From the cell containing the given text, extract its center point as (X, Y) coordinate. 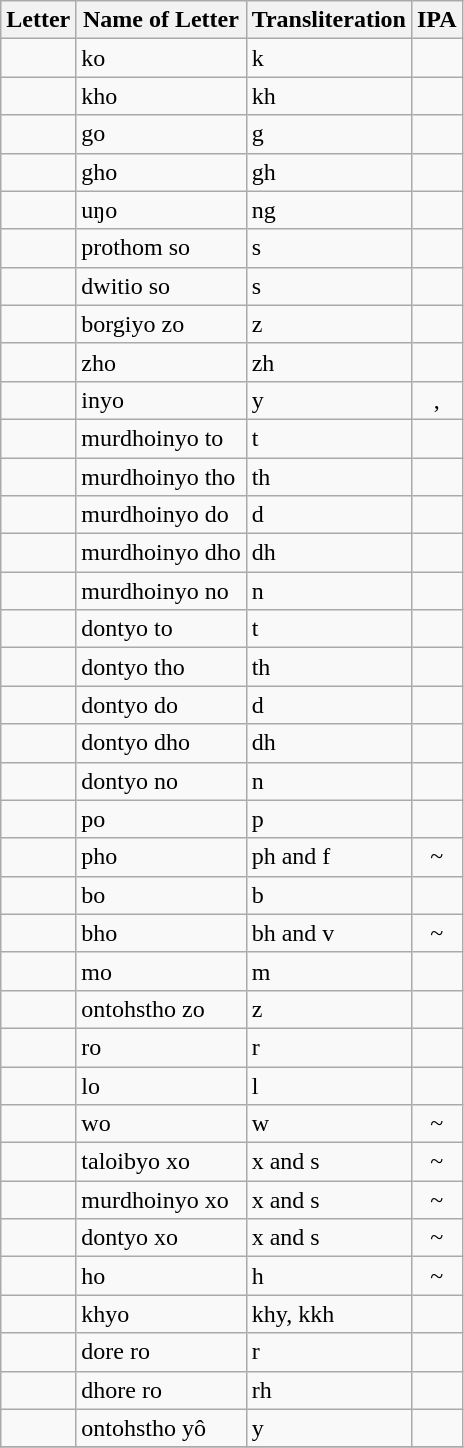
dontyo tho (161, 667)
dwitio so (161, 286)
k (328, 58)
murdhoinyo dho (161, 553)
wo (161, 1124)
khy, kkh (328, 1314)
taloibyo xo (161, 1162)
inyo (161, 400)
dontyo to (161, 629)
murdhoinyo xo (161, 1200)
Transliteration (328, 20)
gh (328, 172)
ho (161, 1276)
, (436, 400)
dontyo do (161, 705)
dhore ro (161, 1390)
murdhoinyo no (161, 591)
p (328, 819)
po (161, 819)
ontohstho yô (161, 1428)
dontyo dho (161, 743)
bho (161, 933)
bh and v (328, 933)
dontyo xo (161, 1238)
ko (161, 58)
mo (161, 971)
kh (328, 96)
w (328, 1124)
gho (161, 172)
ontohstho zo (161, 1009)
lo (161, 1085)
Letter (38, 20)
ng (328, 210)
murdhoinyo tho (161, 477)
Name of Letter (161, 20)
zho (161, 362)
go (161, 134)
borgiyo zo (161, 324)
prothom so (161, 248)
rh (328, 1390)
IPA (436, 20)
khyo (161, 1314)
dore ro (161, 1352)
kho (161, 96)
murdhoinyo to (161, 438)
b (328, 895)
ph and f (328, 857)
ro (161, 1047)
l (328, 1085)
zh (328, 362)
m (328, 971)
uŋo (161, 210)
murdhoinyo do (161, 515)
dontyo no (161, 781)
h (328, 1276)
pho (161, 857)
g (328, 134)
bo (161, 895)
